Return the (x, y) coordinate for the center point of the cell that contains the specified text.  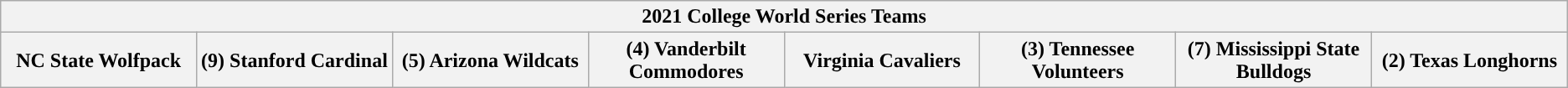
(9) Stanford Cardinal (295, 60)
NC State Wolfpack (99, 60)
(7) Mississippi State Bulldogs (1274, 60)
(5) Arizona Wildcats (490, 60)
2021 College World Series Teams (784, 17)
(3) Tennessee Volunteers (1078, 60)
(2) Texas Longhorns (1469, 60)
(4) Vanderbilt Commodores (686, 60)
Virginia Cavaliers (882, 60)
